Identify which cell holds the provided text, then report its (x, y) central coordinate. 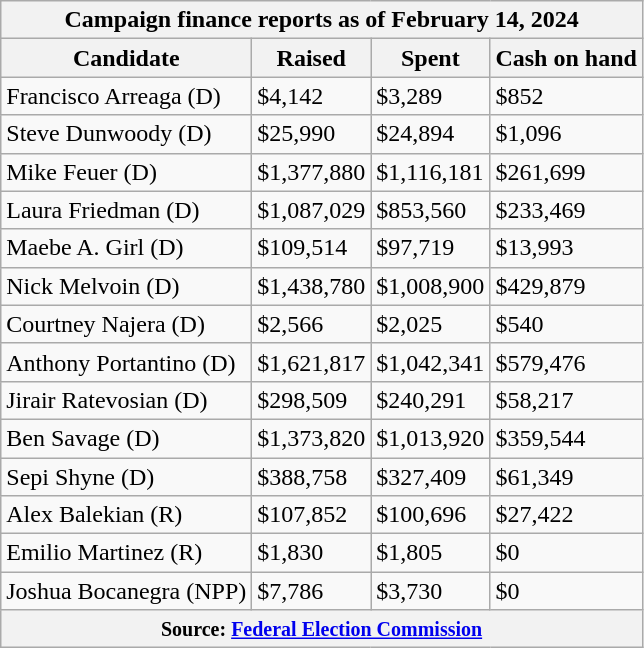
$1,116,181 (430, 172)
$1,377,880 (312, 172)
$240,291 (430, 400)
Source: Federal Election Commission (322, 629)
$1,805 (430, 553)
$109,514 (312, 248)
Spent (430, 58)
$853,560 (430, 210)
Candidate (126, 58)
Cash on hand (566, 58)
Steve Dunwoody (D) (126, 134)
$327,409 (430, 477)
$1,830 (312, 553)
$58,217 (566, 400)
$298,509 (312, 400)
$97,719 (430, 248)
Sepi Shyne (D) (126, 477)
Emilio Martinez (R) (126, 553)
Joshua Bocanegra (NPP) (126, 591)
$579,476 (566, 362)
$61,349 (566, 477)
Maebe A. Girl (D) (126, 248)
Campaign finance reports as of February 14, 2024 (322, 20)
$1,013,920 (430, 438)
$107,852 (312, 515)
$2,566 (312, 324)
$3,730 (430, 591)
Nick Melvoin (D) (126, 286)
$7,786 (312, 591)
Jirair Ratevosian (D) (126, 400)
Mike Feuer (D) (126, 172)
$2,025 (430, 324)
Courtney Najera (D) (126, 324)
$13,993 (566, 248)
$1,042,341 (430, 362)
Anthony Portantino (D) (126, 362)
$3,289 (430, 96)
$1,438,780 (312, 286)
Francisco Arreaga (D) (126, 96)
Raised (312, 58)
$1,008,900 (430, 286)
$233,469 (566, 210)
$429,879 (566, 286)
$25,990 (312, 134)
$261,699 (566, 172)
Ben Savage (D) (126, 438)
$388,758 (312, 477)
$1,373,820 (312, 438)
$4,142 (312, 96)
$27,422 (566, 515)
$24,894 (430, 134)
$852 (566, 96)
$100,696 (430, 515)
$1,621,817 (312, 362)
$1,096 (566, 134)
Laura Friedman (D) (126, 210)
$540 (566, 324)
Alex Balekian (R) (126, 515)
$1,087,029 (312, 210)
$359,544 (566, 438)
